Output the [X, Y] coordinate of the center of the cell containing the given text.  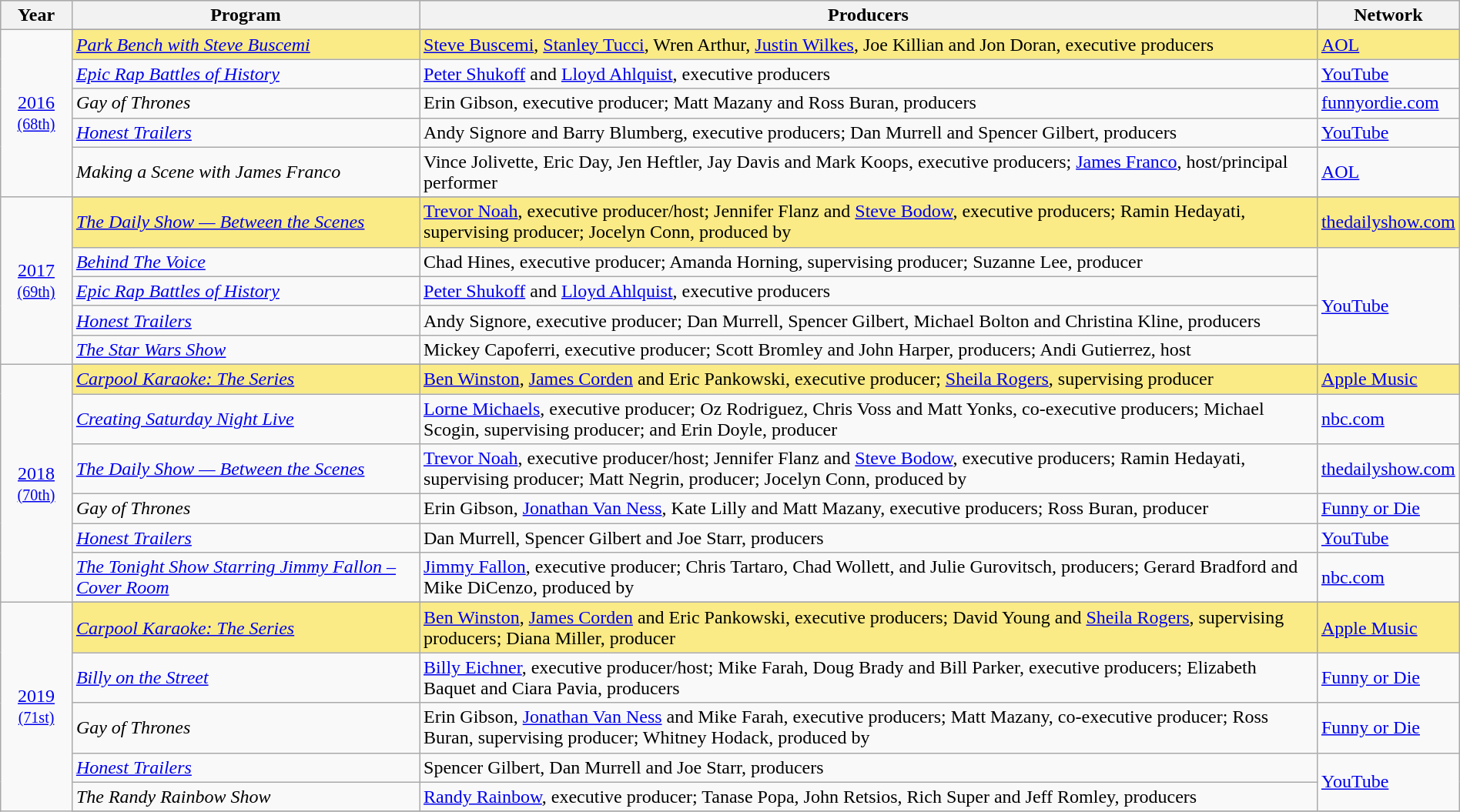
Program [245, 15]
Making a Scene with James Franco [245, 172]
Ben Winston, James Corden and Eric Pankowski, executive producers; David Young and Sheila Rogers, supervising producers; Diana Miller, producer [868, 628]
Billy Eichner, executive producer/host; Mike Farah, Doug Brady and Bill Parker, executive producers; Elizabeth Baquet and Ciara Pavia, producers [868, 677]
2019(71st) [37, 707]
2016(68th) [37, 114]
Network [1388, 15]
2017(69th) [37, 280]
Randy Rainbow, executive producer; Tanase Popa, John Retsios, Rich Super and Jeff Romley, producers [868, 797]
Billy on the Street [245, 677]
Chad Hines, executive producer; Amanda Horning, supervising producer; Suzanne Lee, producer [868, 262]
Mickey Capoferri, executive producer; Scott Bromley and John Harper, producers; Andi Gutierrez, host [868, 349]
funnyordie.com [1388, 103]
Jimmy Fallon, executive producer; Chris Tartaro, Chad Wollett, and Julie Gurovitsch, producers; Gerard Bradford and Mike DiCenzo, produced by [868, 577]
Erin Gibson, Jonathan Van Ness, Kate Lilly and Matt Mazany, executive producers; Ross Buran, producer [868, 509]
Spencer Gilbert, Dan Murrell and Joe Starr, producers [868, 767]
Dan Murrell, Spencer Gilbert and Joe Starr, producers [868, 538]
Vince Jolivette, Eric Day, Jen Heftler, Jay Davis and Mark Koops, executive producers; James Franco, host/principal performer [868, 172]
Producers [868, 15]
Year [37, 15]
The Star Wars Show [245, 349]
Andy Signore, executive producer; Dan Murrell, Spencer Gilbert, Michael Bolton and Christina Kline, producers [868, 320]
Erin Gibson, executive producer; Matt Mazany and Ross Buran, producers [868, 103]
Andy Signore and Barry Blumberg, executive producers; Dan Murrell and Spencer Gilbert, producers [868, 132]
Ben Winston, James Corden and Eric Pankowski, executive producer; Sheila Rogers, supervising producer [868, 379]
Steve Buscemi, Stanley Tucci, Wren Arthur, Justin Wilkes, Joe Killian and Jon Doran, executive producers [868, 45]
2018(70th) [37, 483]
The Tonight Show Starring Jimmy Fallon – Cover Room [245, 577]
Creating Saturday Night Live [245, 419]
Behind The Voice [245, 262]
Park Bench with Steve Buscemi [245, 45]
The Randy Rainbow Show [245, 797]
